Scan for the cell matching the given text and deliver its (X, Y) coordinate at center. 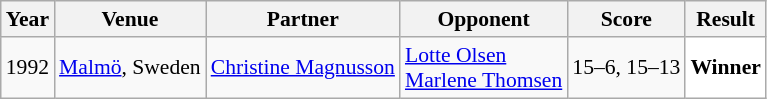
Result (726, 19)
Malmö, Sweden (130, 68)
Year (28, 19)
Lotte Olsen Marlene Thomsen (484, 68)
Venue (130, 19)
Score (626, 19)
Partner (303, 19)
15–6, 15–13 (626, 68)
1992 (28, 68)
Opponent (484, 19)
Winner (726, 68)
Christine Magnusson (303, 68)
